For the text-containing cell, return its midpoint in [x, y] coordinate format. 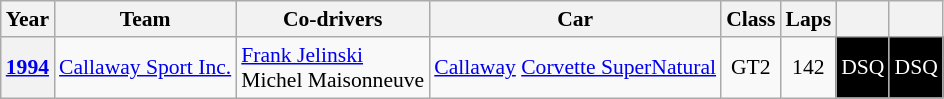
Class [750, 19]
Co-drivers [332, 19]
142 [808, 68]
Callaway Corvette SuperNatural [575, 68]
Frank Jelinski Michel Maisonneuve [332, 68]
Car [575, 19]
GT2 [750, 68]
Callaway Sport Inc. [145, 68]
Team [145, 19]
1994 [28, 68]
Year [28, 19]
Laps [808, 19]
